Output the (X, Y) coordinate of the center of the cell containing the given text.  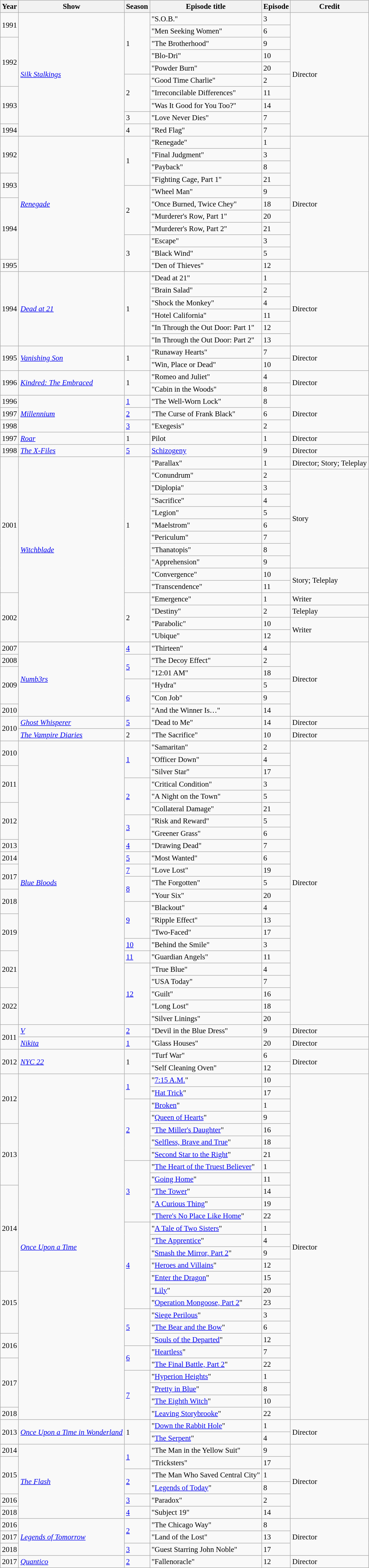
"The Final Battle, Part 2" (206, 1364)
Show (72, 7)
"Behind the Smile" (206, 945)
"The Serpent" (206, 1438)
Dead at 21 (72, 309)
"Devil in the Blue Dress" (206, 1031)
Once Upon a Time in Wonderland (72, 1432)
"Risk and Reward" (206, 821)
"Powder Burn" (206, 68)
"Con Job" (206, 698)
Renegade (72, 204)
"And the Winner Is…" (206, 710)
"The Heart of the Truest Believer" (206, 1167)
"A Tale of Two Sisters" (206, 1229)
"Men Seeking Women" (206, 31)
2008 (10, 661)
15 (276, 1278)
2019 (10, 932)
The X-Files (72, 451)
2001 (10, 525)
Story (330, 519)
"Thirteen" (206, 648)
"In Through the Out Door: Part 2" (206, 340)
"Guest Starring John Noble" (206, 1549)
"Escape" (206, 241)
"Blackout" (206, 907)
"Destiny" (206, 611)
"Apprehension" (206, 562)
Quantico (72, 1562)
The Flash (72, 1481)
"Guilt" (206, 994)
Legends of Tomorrow (72, 1537)
"Wheel Man" (206, 192)
"Love Lost" (206, 870)
2002 (10, 617)
2022 (10, 1006)
Silk Stalkings (72, 75)
"Win, Place or Dead" (206, 364)
"Diplopia" (206, 488)
"Legends of Today" (206, 1488)
"In Through the Out Door: Part 1" (206, 327)
"Guardian Angels" (206, 957)
Episode title (206, 7)
"Broken" (206, 1105)
"Shock the Monkey" (206, 303)
"Den of Thieves" (206, 266)
"Hyperion Heights" (206, 1377)
"Collateral Damage" (206, 809)
"Operation Mongoose, Part 2" (206, 1302)
"Red Flag" (206, 130)
"Love Never Dies" (206, 118)
"A Curious Thing" (206, 1204)
"Silver Star" (206, 772)
"Good Time Charlie" (206, 80)
"Dead at 21" (206, 278)
Kindred: The Embraced (72, 383)
"Thanatopis" (206, 550)
"The Decoy Effect" (206, 661)
"Smash the Mirror, Part 2" (206, 1253)
"USA Today" (206, 982)
"Romeo and Juliet" (206, 377)
"The Sacrifice" (206, 735)
"Blo-Dri" (206, 56)
"A Night on the Town" (206, 796)
Millennium (72, 414)
"Cabin in the Woods" (206, 389)
"The Man Who Saved Central City" (206, 1475)
"Second Star to the Right" (206, 1154)
"Critical Condition" (206, 784)
Credit (330, 7)
"Drawing Dead" (206, 846)
"S.O.B." (206, 19)
"Sacrifice" (206, 500)
"Brain Salad" (206, 291)
"12:01 AM" (206, 673)
"The Curse of Frank Black" (206, 414)
Year (10, 7)
"Heroes and Villains" (206, 1266)
"The Well-Worn Lock" (206, 402)
Ghost Whisperer (72, 722)
"Fallenoracle" (206, 1562)
"Pretty in Blue" (206, 1389)
"The Brotherhood" (206, 44)
"Heartless" (206, 1352)
"Parallax" (206, 463)
"Periculum" (206, 537)
"The Bear and the Bow" (206, 1327)
"Fighting Cage, Part 1" (206, 179)
Roar (72, 439)
"Exegesis" (206, 426)
"Ripple Effect" (206, 920)
"Emergence" (206, 599)
"Transcendence" (206, 587)
"There's No Place Like Home" (206, 1216)
"Payback" (206, 167)
"Tricksters" (206, 1463)
Pilot (206, 439)
"The Man in the Yellow Suit" (206, 1450)
"Once Burned, Twice Chey" (206, 204)
"Final Judgment" (206, 155)
Episode (276, 7)
"Runaway Hearts" (206, 352)
"Was It Good for You Too?" (206, 105)
Witchblade (72, 550)
"Turf War" (206, 1056)
2021 (10, 969)
The Vampire Diaries (72, 735)
Schizogeny (206, 451)
Story; Teleplay (330, 580)
"Self Cleaning Oven" (206, 1068)
"Silver Linings" (206, 1019)
"Legion" (206, 512)
Director; Story; Teleplay (330, 463)
"Samaritan" (206, 747)
"Paradox" (206, 1500)
"Parabolic" (206, 624)
"Land of the Lost" (206, 1537)
Blue Bloods (72, 883)
"Officer Down" (206, 759)
V (72, 1031)
"7:15 A.M." (206, 1080)
1991 (10, 25)
"Glass Houses" (206, 1043)
2009 (10, 686)
"Murderer's Row, Part 1" (206, 216)
Once Upon a Time (72, 1247)
"The Forgotten" (206, 883)
"The Apprentice" (206, 1241)
NYC 22 (72, 1062)
Numb3rs (72, 679)
"The Chicago Way" (206, 1525)
"True Blue" (206, 969)
"Hydra" (206, 686)
"Most Wanted" (206, 858)
"Going Home" (206, 1179)
Teleplay (330, 611)
"Two-Faced" (206, 932)
"Hotel California" (206, 315)
"Convergence" (206, 574)
"Long Lost" (206, 1006)
"Murderer's Row, Part 2" (206, 229)
"Down the Rabbit Hole" (206, 1426)
"Enter the Dragon" (206, 1278)
23 (276, 1302)
Vanishing Son (72, 359)
"Hat Trick" (206, 1093)
"Queen of Hearts" (206, 1117)
2007 (10, 648)
"Lily" (206, 1290)
"Conundrum" (206, 476)
"Your Six" (206, 895)
"Maelstrom" (206, 525)
"Irreconcilable Differences" (206, 93)
"Subject 19" (206, 1512)
"Souls of the Departed" (206, 1339)
"Greener Grass" (206, 834)
"The Tower" (206, 1191)
"The Miller's Daughter" (206, 1130)
"Black Wind" (206, 253)
"Selfless, Brave and True" (206, 1142)
"Ubique" (206, 636)
"Siege Perilous" (206, 1315)
"Renegade" (206, 142)
Season (137, 7)
Nikita (72, 1043)
"The Eighth Witch" (206, 1401)
"Dead to Me" (206, 722)
"Leaving Storybrooke" (206, 1414)
